Provide the [x, y] coordinate of the cell's center where the given text is located.  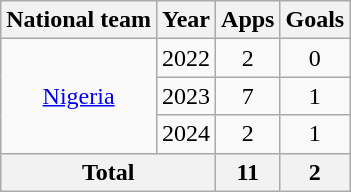
7 [248, 96]
2024 [186, 134]
2022 [186, 58]
2023 [186, 96]
Year [186, 20]
Apps [248, 20]
Nigeria [79, 96]
Total [108, 172]
0 [315, 58]
11 [248, 172]
Goals [315, 20]
National team [79, 20]
